Identify which cell holds the provided text, then report its (X, Y) central coordinate. 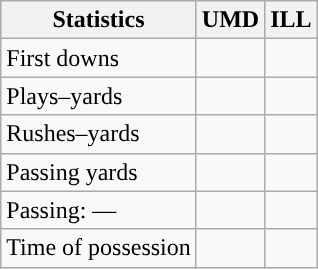
Passing: –– (99, 210)
Passing yards (99, 172)
First downs (99, 58)
Time of possession (99, 248)
Plays–yards (99, 96)
ILL (291, 20)
Statistics (99, 20)
UMD (230, 20)
Rushes–yards (99, 134)
